For the text-containing cell, return its midpoint in [x, y] coordinate format. 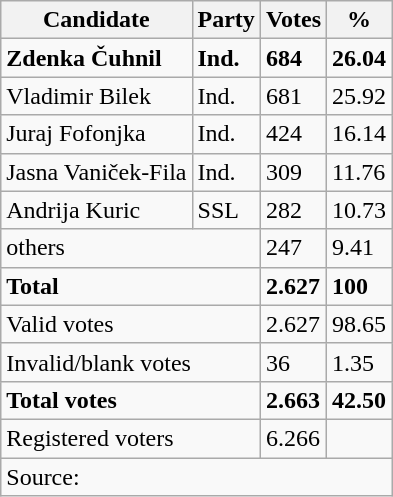
681 [293, 96]
others [131, 248]
282 [293, 210]
% [360, 20]
Invalid/blank votes [131, 362]
247 [293, 248]
Candidate [96, 20]
25.92 [360, 96]
Valid votes [131, 324]
Andrija Kuric [96, 210]
309 [293, 172]
424 [293, 134]
Total votes [131, 400]
Registered voters [131, 438]
Juraj Fofonjka [96, 134]
36 [293, 362]
16.14 [360, 134]
SSL [226, 210]
Source: [196, 477]
Votes [293, 20]
98.65 [360, 324]
10.73 [360, 210]
100 [360, 286]
9.41 [360, 248]
26.04 [360, 58]
Jasna Vaniček-Fila [96, 172]
Total [131, 286]
1.35 [360, 362]
42.50 [360, 400]
6.266 [293, 438]
11.76 [360, 172]
684 [293, 58]
2.663 [293, 400]
Party [226, 20]
Vladimir Bilek [96, 96]
Zdenka Čuhnil [96, 58]
